Capture the cell that displays the provided text and extract its [x, y] central coordinate. 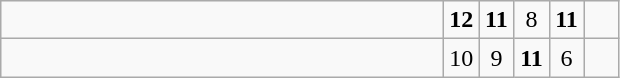
6 [566, 58]
12 [462, 20]
10 [462, 58]
8 [532, 20]
9 [496, 58]
